From the cell containing the given text, extract its center point as (x, y) coordinate. 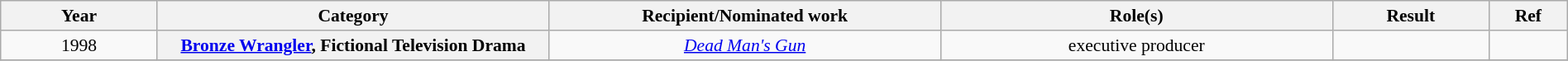
Bronze Wrangler, Fictional Television Drama (353, 45)
executive producer (1136, 45)
Recipient/Nominated work (745, 16)
Category (353, 16)
Year (79, 16)
Ref (1528, 16)
Dead Man's Gun (745, 45)
Result (1411, 16)
Role(s) (1136, 16)
1998 (79, 45)
